Provide the [X, Y] coordinate of the cell's center where the given text is located.  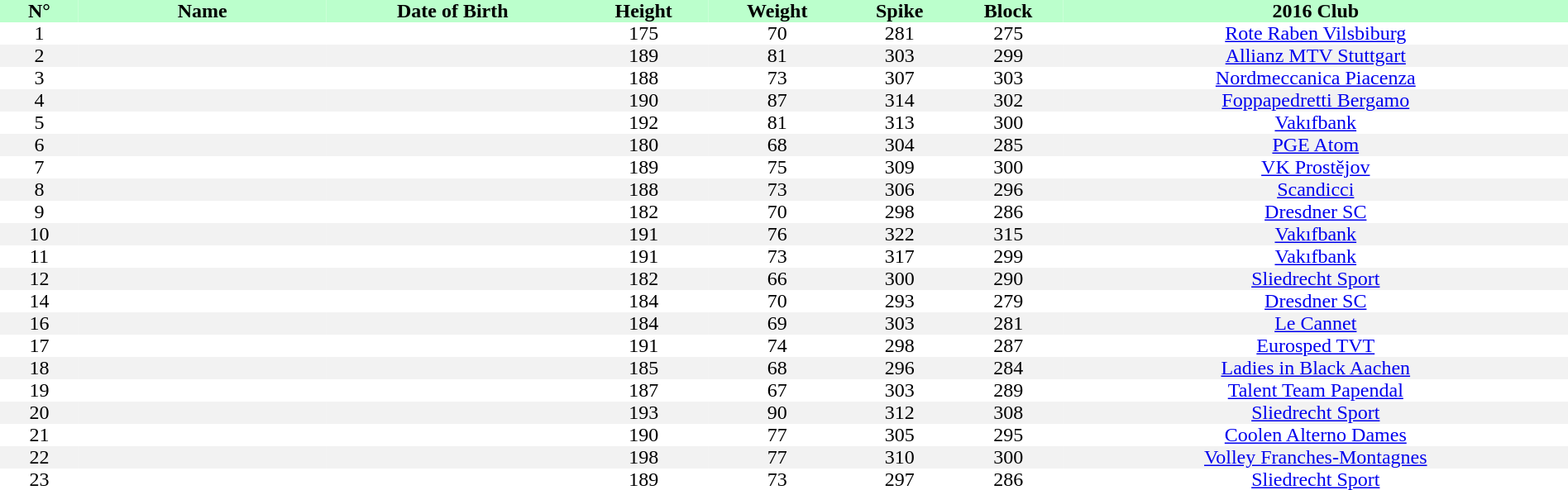
66 [777, 279]
304 [900, 145]
Talent Team Papendal [1316, 390]
90 [777, 413]
193 [643, 413]
279 [1009, 301]
Height [643, 12]
11 [40, 256]
Weight [777, 12]
Eurosped TVT [1316, 345]
Block [1009, 12]
14 [40, 301]
19 [40, 390]
314 [900, 101]
10 [40, 235]
295 [1009, 435]
Nordmeccanica Piacenza [1316, 78]
Spike [900, 12]
4 [40, 101]
313 [900, 122]
Ladies in Black Aachen [1316, 369]
17 [40, 345]
12 [40, 279]
308 [1009, 413]
289 [1009, 390]
6 [40, 145]
76 [777, 235]
Volley Franches-Montagnes [1316, 458]
187 [643, 390]
VK Prostějov [1316, 167]
Scandicci [1316, 190]
284 [1009, 369]
Rote Raben Vilsbiburg [1316, 33]
7 [40, 167]
16 [40, 324]
315 [1009, 235]
PGE Atom [1316, 145]
67 [777, 390]
285 [1009, 145]
307 [900, 78]
N° [40, 12]
8 [40, 190]
185 [643, 369]
Le Cannet [1316, 324]
3 [40, 78]
18 [40, 369]
9 [40, 212]
310 [900, 458]
2 [40, 56]
Allianz MTV Stuttgart [1316, 56]
312 [900, 413]
286 [1009, 212]
Coolen Alterno Dames [1316, 435]
306 [900, 190]
69 [777, 324]
322 [900, 235]
1 [40, 33]
Name [203, 12]
Foppapedretti Bergamo [1316, 101]
309 [900, 167]
302 [1009, 101]
290 [1009, 279]
293 [900, 301]
275 [1009, 33]
317 [900, 256]
21 [40, 435]
Date of Birth [453, 12]
175 [643, 33]
198 [643, 458]
22 [40, 458]
87 [777, 101]
2016 Club [1316, 12]
74 [777, 345]
5 [40, 122]
305 [900, 435]
75 [777, 167]
192 [643, 122]
180 [643, 145]
20 [40, 413]
287 [1009, 345]
